Extract the (x, y) coordinate from the center of the cell holding the provided text.  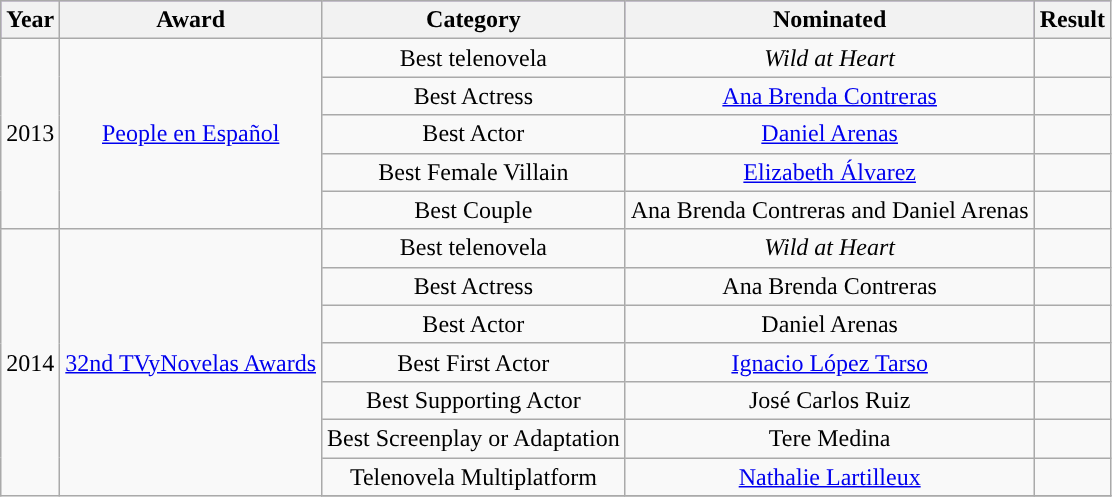
2013 (30, 134)
Result (1072, 20)
Best First Actor (474, 362)
Best Female Villain (474, 172)
Best Supporting Actor (474, 400)
Nominated (830, 20)
32nd TVyNovelas Awards (191, 362)
Tere Medina (830, 438)
People en Español (191, 134)
Nathalie Lartilleux (830, 477)
2014 (30, 362)
Telenovela Multiplatform (474, 477)
Best Couple (474, 210)
Ana Brenda Contreras and Daniel Arenas (830, 210)
Award (191, 20)
Elizabeth Álvarez (830, 172)
Year (30, 20)
Best Screenplay or Adaptation (474, 438)
Category (474, 20)
Ignacio López Tarso (830, 362)
José Carlos Ruiz (830, 400)
